Find where the given text appears and provide that cell's center as (X, Y) coordinate. 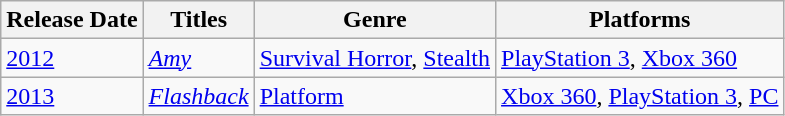
Platform (374, 96)
Platforms (640, 20)
Genre (374, 20)
PlayStation 3, Xbox 360 (640, 58)
Survival Horror, Stealth (374, 58)
Release Date (72, 20)
Xbox 360, PlayStation 3, PC (640, 96)
2012 (72, 58)
2013 (72, 96)
Flashback (198, 96)
Titles (198, 20)
Amy (198, 58)
